Return the [X, Y] coordinate for the center point of the cell that contains the specified text.  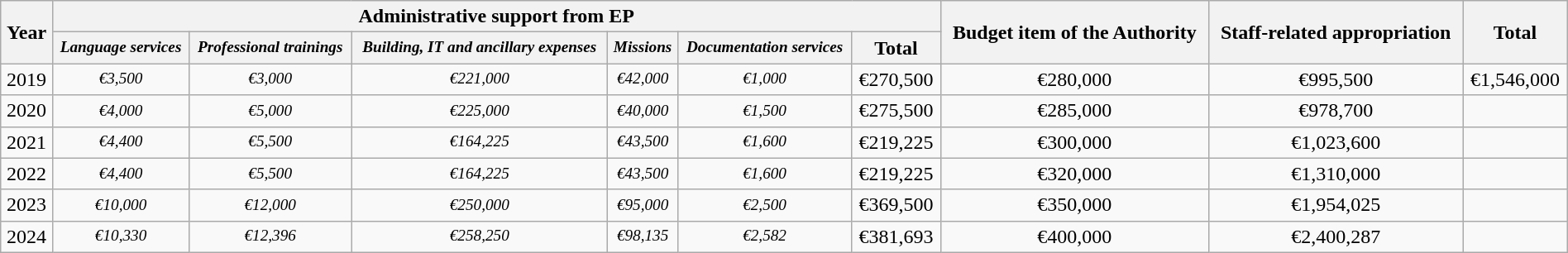
2020 [26, 111]
Documentation services [764, 48]
€10,000 [121, 205]
€369,500 [896, 205]
€2,400,287 [1336, 236]
€250,000 [480, 205]
€98,135 [643, 236]
Professional trainings [270, 48]
€400,000 [1074, 236]
€1,546,000 [1515, 79]
€270,500 [896, 79]
€10,330 [121, 236]
Year [26, 32]
Building, IT and ancillary expenses [480, 48]
€1,954,025 [1336, 205]
€221,000 [480, 79]
€3,500 [121, 79]
€350,000 [1074, 205]
€285,000 [1074, 111]
€320,000 [1074, 174]
€275,500 [896, 111]
€2,582 [764, 236]
2021 [26, 142]
2019 [26, 79]
€5,000 [270, 111]
2024 [26, 236]
€1,023,600 [1336, 142]
Budget item of the Authority [1074, 32]
€280,000 [1074, 79]
€995,500 [1336, 79]
€258,250 [480, 236]
Staff-related appropriation [1336, 32]
€42,000 [643, 79]
€381,693 [896, 236]
€1,500 [764, 111]
€978,700 [1336, 111]
€2,500 [764, 205]
€1,310,000 [1336, 174]
2023 [26, 205]
€4,000 [121, 111]
€12,396 [270, 236]
Missions [643, 48]
€300,000 [1074, 142]
€40,000 [643, 111]
€1,000 [764, 79]
€3,000 [270, 79]
Language services [121, 48]
€95,000 [643, 205]
Administrative support from EP [496, 17]
2022 [26, 174]
€12,000 [270, 205]
€225,000 [480, 111]
